From the cell containing the given text, extract its center point as (x, y) coordinate. 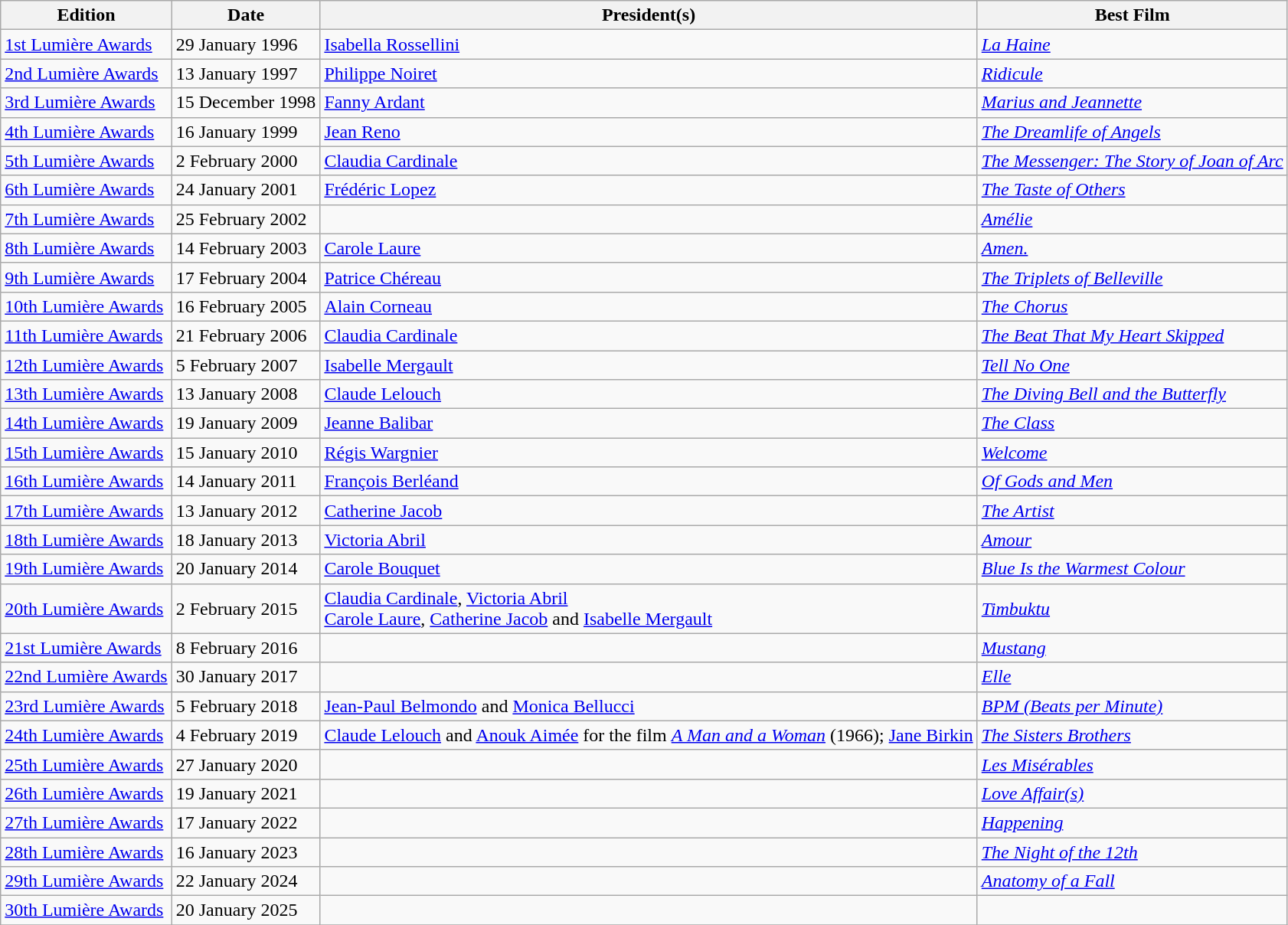
16 February 2005 (246, 306)
The Dreamlife of Angels (1132, 132)
19th Lumière Awards (86, 569)
5 February 2018 (246, 706)
7th Lumière Awards (86, 219)
14 February 2003 (246, 248)
8th Lumière Awards (86, 248)
Blue Is the Warmest Colour (1132, 569)
9th Lumière Awards (86, 277)
22nd Lumière Awards (86, 677)
11th Lumière Awards (86, 335)
Isabella Rossellini (649, 44)
The Night of the 12th (1132, 852)
17th Lumière Awards (86, 511)
14th Lumière Awards (86, 423)
Régis Wargnier (649, 453)
13th Lumière Awards (86, 394)
30 January 2017 (246, 677)
5th Lumière Awards (86, 161)
Happening (1132, 822)
Fanny Ardant (649, 103)
13 January 2008 (246, 394)
10th Lumière Awards (86, 306)
Jean Reno (649, 132)
The Taste of Others (1132, 190)
Anatomy of a Fall (1132, 881)
17 February 2004 (246, 277)
Alain Corneau (649, 306)
25 February 2002 (246, 219)
27 January 2020 (246, 764)
Ridicule (1132, 74)
2 February 2015 (246, 608)
21 February 2006 (246, 335)
29th Lumière Awards (86, 881)
Edition (86, 15)
2nd Lumière Awards (86, 74)
BPM (Beats per Minute) (1132, 706)
15 December 1998 (246, 103)
15th Lumière Awards (86, 453)
13 January 1997 (246, 74)
The Artist (1132, 511)
The Triplets of Belleville (1132, 277)
18th Lumière Awards (86, 540)
Jeanne Balibar (649, 423)
19 January 2009 (246, 423)
Date (246, 15)
Amen. (1132, 248)
20 January 2025 (246, 910)
28th Lumière Awards (86, 852)
Love Affair(s) (1132, 793)
29 January 1996 (246, 44)
6th Lumière Awards (86, 190)
Elle (1132, 677)
20 January 2014 (246, 569)
12th Lumière Awards (86, 365)
22 January 2024 (246, 881)
27th Lumière Awards (86, 822)
Welcome (1132, 453)
24 January 2001 (246, 190)
The Messenger: The Story of Joan of Arc (1132, 161)
Amour (1132, 540)
Mustang (1132, 648)
Marius and Jeannette (1132, 103)
Tell No One (1132, 365)
The Chorus (1132, 306)
5 February 2007 (246, 365)
Of Gods and Men (1132, 482)
18 January 2013 (246, 540)
Claude Lelouch and Anouk Aimée for the film A Man and a Woman (1966); Jane Birkin (649, 735)
13 January 2012 (246, 511)
President(s) (649, 15)
Les Misérables (1132, 764)
8 February 2016 (246, 648)
The Class (1132, 423)
The Sisters Brothers (1132, 735)
16th Lumière Awards (86, 482)
21st Lumière Awards (86, 648)
Best Film (1132, 15)
Carole Bouquet (649, 569)
The Diving Bell and the Butterfly (1132, 394)
Jean-Paul Belmondo and Monica Bellucci (649, 706)
Catherine Jacob (649, 511)
2 February 2000 (246, 161)
Claudia Cardinale, Victoria AbrilCarole Laure, Catherine Jacob and Isabelle Mergault (649, 608)
30th Lumière Awards (86, 910)
The Beat That My Heart Skipped (1132, 335)
François Berléand (649, 482)
Frédéric Lopez (649, 190)
4 February 2019 (246, 735)
14 January 2011 (246, 482)
26th Lumière Awards (86, 793)
Claude Lelouch (649, 394)
Timbuktu (1132, 608)
4th Lumière Awards (86, 132)
23rd Lumière Awards (86, 706)
La Haine (1132, 44)
Carole Laure (649, 248)
Amélie (1132, 219)
20th Lumière Awards (86, 608)
Patrice Chéreau (649, 277)
25th Lumière Awards (86, 764)
Victoria Abril (649, 540)
Isabelle Mergault (649, 365)
Philippe Noiret (649, 74)
15 January 2010 (246, 453)
1st Lumière Awards (86, 44)
17 January 2022 (246, 822)
24th Lumière Awards (86, 735)
19 January 2021 (246, 793)
3rd Lumière Awards (86, 103)
16 January 1999 (246, 132)
16 January 2023 (246, 852)
